Output the (x, y) coordinate of the center of the cell containing the given text.  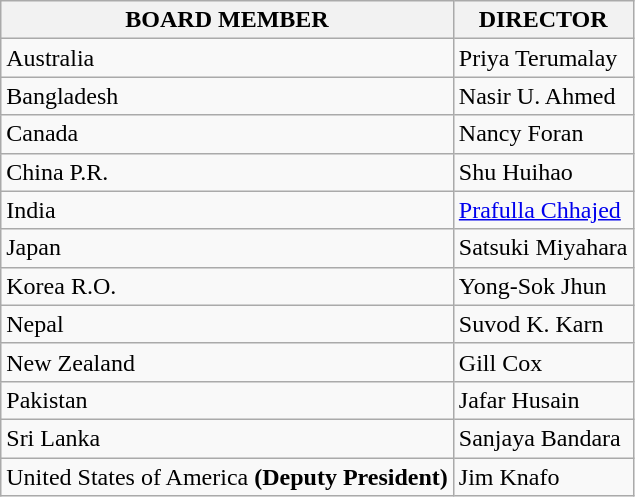
Jafar Husain (543, 400)
India (228, 210)
Bangladesh (228, 96)
Prafulla Chhajed (543, 210)
United States of America (Deputy President) (228, 477)
Yong-Sok Jhun (543, 286)
Suvod K. Karn (543, 324)
Jim Knafo (543, 477)
Nepal (228, 324)
Sri Lanka (228, 438)
Shu Huihao (543, 172)
Gill Cox (543, 362)
Japan (228, 248)
Pakistan (228, 400)
China P.R. (228, 172)
Canada (228, 134)
Nasir U. Ahmed (543, 96)
Satsuki Miyahara (543, 248)
DIRECTOR (543, 20)
BOARD MEMBER (228, 20)
Australia (228, 58)
Korea R.O. (228, 286)
Nancy Foran (543, 134)
New Zealand (228, 362)
Sanjaya Bandara (543, 438)
Priya Terumalay (543, 58)
